For the text-containing cell, return its midpoint in [x, y] coordinate format. 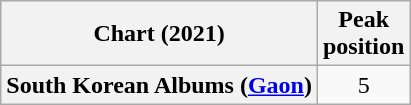
Peakposition [363, 34]
South Korean Albums (Gaon) [160, 85]
5 [363, 85]
Chart (2021) [160, 34]
